Return the [X, Y] coordinate for the center point of the cell that contains the specified text.  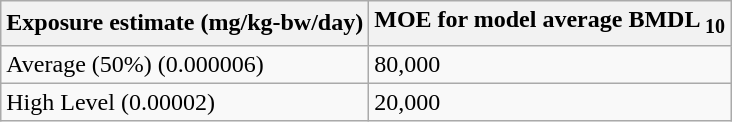
80,000 [550, 64]
Exposure estimate (mg/kg-bw/day) [185, 23]
20,000 [550, 102]
Average (50%) (0.000006) [185, 64]
High Level (0.00002) [185, 102]
MOE for model average BMDL 10 [550, 23]
